Scan for the cell matching the given text and deliver its (x, y) coordinate at center. 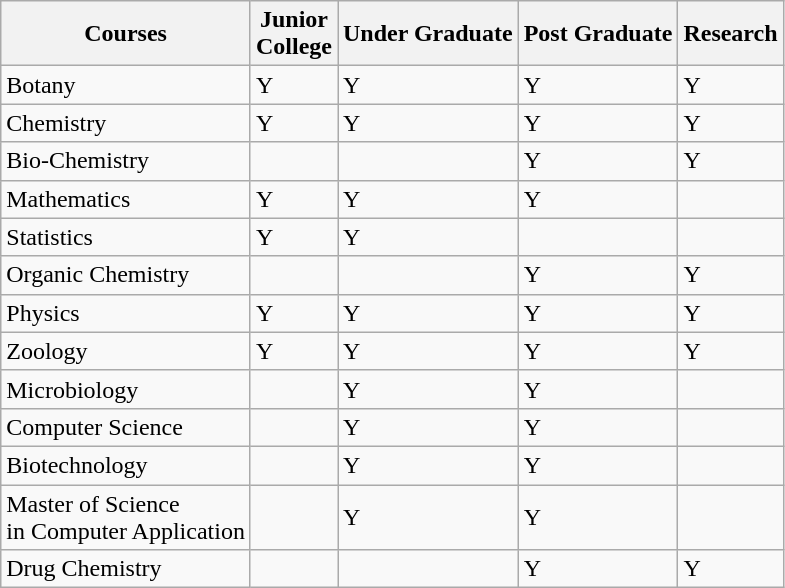
Physics (126, 313)
Master of Sciencein Computer Application (126, 516)
Computer Science (126, 427)
Courses (126, 34)
Research (730, 34)
Chemistry (126, 123)
Bio-Chemistry (126, 161)
Biotechnology (126, 465)
Drug Chemistry (126, 569)
Post Graduate (598, 34)
Organic Chemistry (126, 275)
Under Graduate (428, 34)
Zoology (126, 351)
Mathematics (126, 199)
Botany (126, 85)
Microbiology (126, 389)
JuniorCollege (294, 34)
Statistics (126, 237)
